Identify which cell holds the provided text, then report its (x, y) central coordinate. 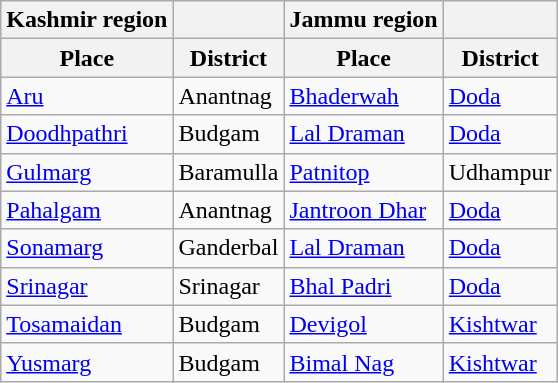
Kashmir region (87, 20)
Doodhpathri (87, 134)
Yusmarg (87, 362)
Devigol (364, 324)
Pahalgam (87, 210)
Udhampur (500, 172)
Bhal Padri (364, 286)
Gulmarg (87, 172)
Baramulla (228, 172)
Patnitop (364, 172)
Aru (87, 96)
Sonamarg (87, 248)
Bhaderwah (364, 96)
Ganderbal (228, 248)
Tosamaidan (87, 324)
Jantroon Dhar (364, 210)
Bimal Nag (364, 362)
Jammu region (364, 20)
